Locate the cell with the specified text and output its (x, y) center coordinate. 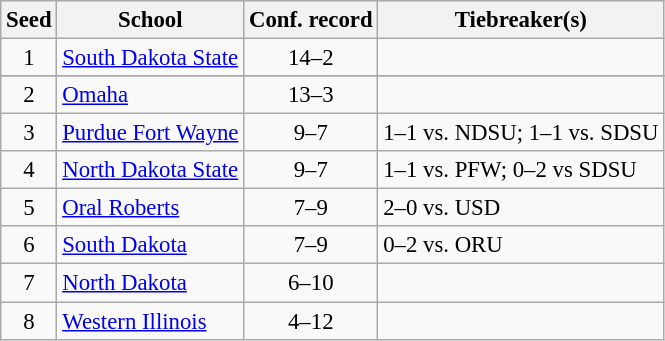
1–1 vs. NDSU; 1–1 vs. SDSU (521, 133)
South Dakota (150, 245)
Seed (29, 20)
1–1 vs. PFW; 0–2 vs SDSU (521, 170)
Oral Roberts (150, 208)
North Dakota (150, 283)
6–10 (311, 283)
5 (29, 208)
1 (29, 58)
8 (29, 321)
4 (29, 170)
North Dakota State (150, 170)
2 (29, 95)
Purdue Fort Wayne (150, 133)
Tiebreaker(s) (521, 20)
Omaha (150, 95)
3 (29, 133)
Western Illinois (150, 321)
South Dakota State (150, 58)
7 (29, 283)
Conf. record (311, 20)
4–12 (311, 321)
School (150, 20)
14–2 (311, 58)
6 (29, 245)
2–0 vs. USD (521, 208)
13–3 (311, 95)
0–2 vs. ORU (521, 245)
